Return [x, y] of the center of cell containing provided text 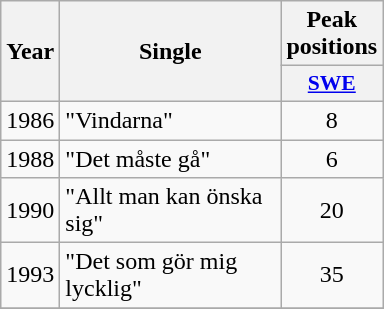
Year [30, 52]
20 [332, 210]
"Det måste gå" [170, 159]
6 [332, 159]
Peak positions [332, 34]
35 [332, 276]
SWE [332, 84]
"Vindarna" [170, 120]
"Det som gör mig lycklig" [170, 276]
1986 [30, 120]
1988 [30, 159]
Single [170, 52]
8 [332, 120]
1990 [30, 210]
"Allt man kan önska sig" [170, 210]
1993 [30, 276]
